Determine the (X, Y) coordinate at the center of the cell enclosing the given text.  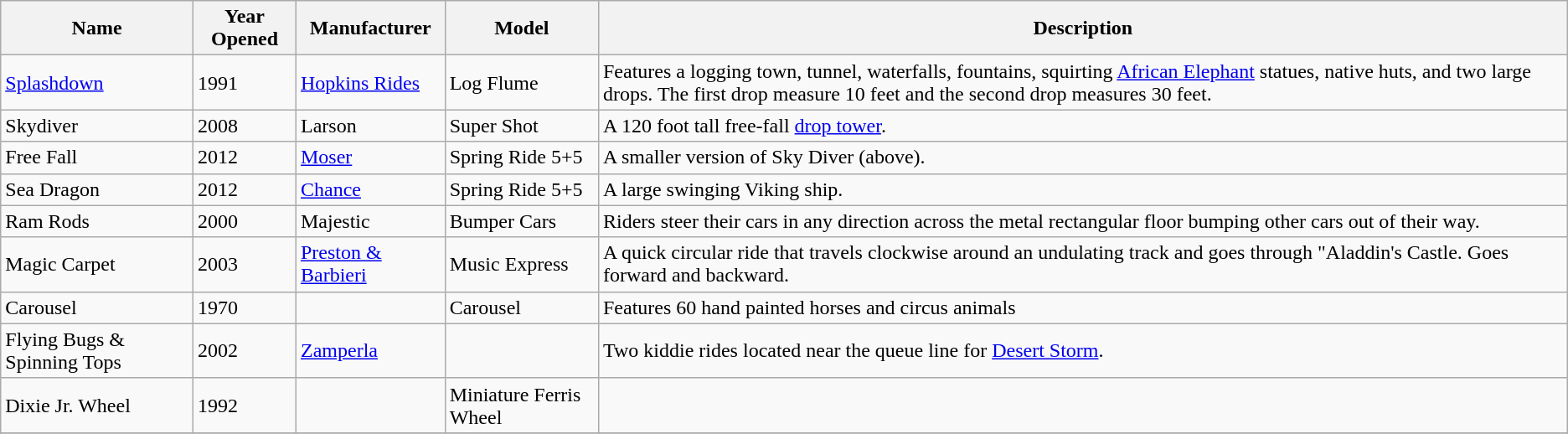
Miniature Ferris Wheel (521, 406)
A 120 foot tall free-fall drop tower. (1082, 126)
Year Opened (245, 28)
Flying Bugs & Spinning Tops (97, 350)
Bumper Cars (521, 221)
Dixie Jr. Wheel (97, 406)
1991 (245, 82)
Sea Dragon (97, 189)
Two kiddie rides located near the queue line for Desert Storm. (1082, 350)
Skydiver (97, 126)
Hopkins Rides (370, 82)
1970 (245, 307)
A large swinging Viking ship. (1082, 189)
Preston & Barbieri (370, 265)
A quick circular ride that travels clockwise around an undulating track and goes through "Aladdin's Castle. Goes forward and backward. (1082, 265)
Magic Carpet (97, 265)
2002 (245, 350)
Model (521, 28)
2008 (245, 126)
Description (1082, 28)
Free Fall (97, 158)
Zamperla (370, 350)
Log Flume (521, 82)
Splashdown (97, 82)
Chance (370, 189)
Music Express (521, 265)
2000 (245, 221)
Super Shot (521, 126)
Riders steer their cars in any direction across the metal rectangular floor bumping other cars out of their way. (1082, 221)
A smaller version of Sky Diver (above). (1082, 158)
Majestic (370, 221)
Ram Rods (97, 221)
Manufacturer (370, 28)
2003 (245, 265)
Moser (370, 158)
Larson (370, 126)
1992 (245, 406)
Name (97, 28)
Features 60 hand painted horses and circus animals (1082, 307)
